Pinpoint the cell where the given text exists, returning its (X, Y) midpoint coordinate. 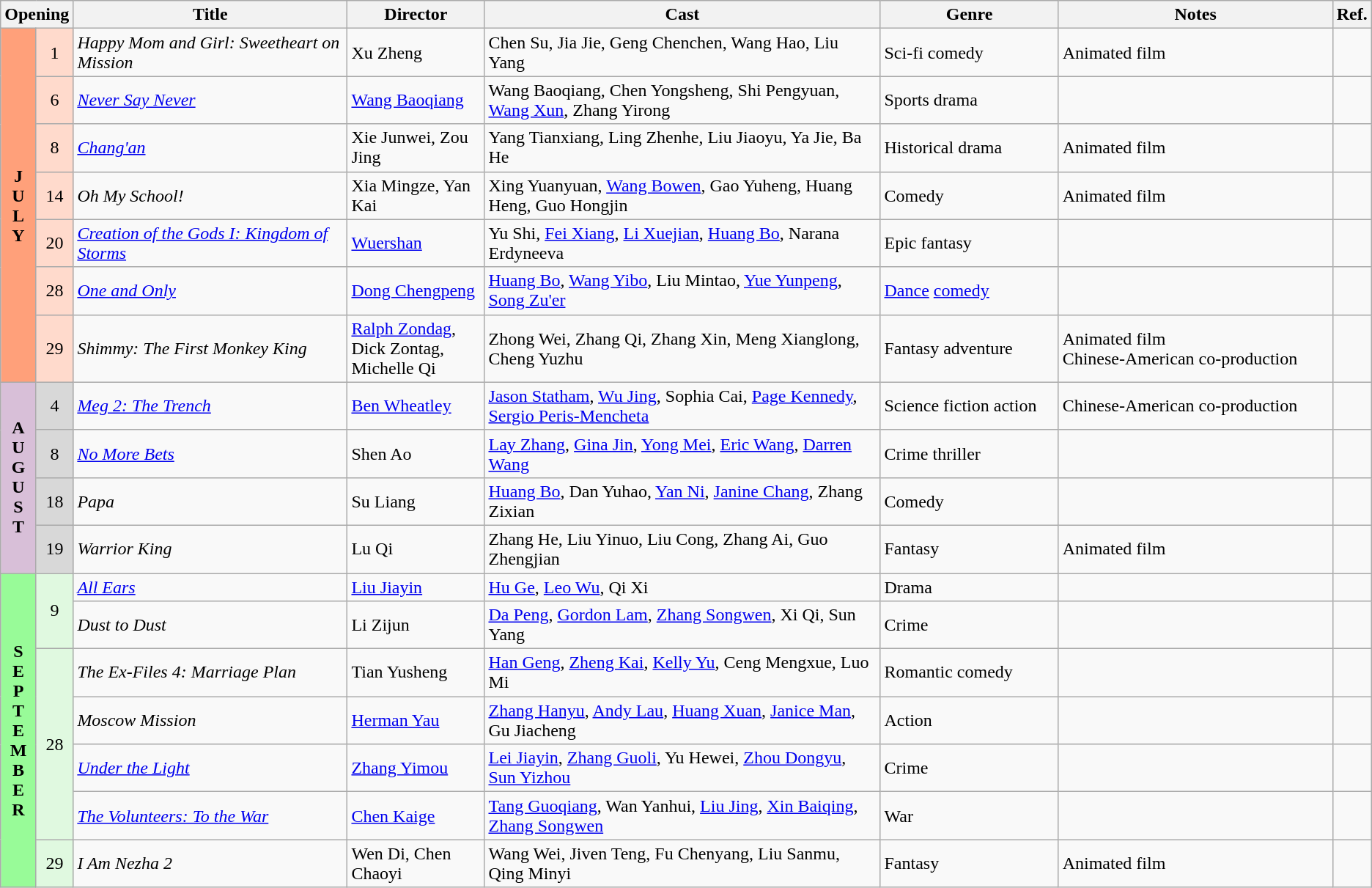
Historical drama (969, 148)
Happy Mom and Girl: Sweetheart on Mission (210, 53)
Epic fantasy (969, 243)
Yang Tianxiang, Ling Zhenhe, Liu Jiaoyu, Ya Jie, Ba He (682, 148)
Cast (682, 15)
Xia Mingze, Yan Kai (416, 195)
Xie Junwei, Zou Jing (416, 148)
AUGUST (19, 477)
One and Only (210, 290)
18 (54, 502)
6 (54, 100)
Huang Bo, Dan Yuhao, Yan Ni, Janine Chang, Zhang Zixian (682, 502)
Action (969, 720)
Zhang Hanyu, Andy Lau, Huang Xuan, Janice Man, Gu Jiacheng (682, 720)
Romantic comedy (969, 673)
Dust to Dust (210, 625)
Li Zijun (416, 625)
JULY (19, 205)
Creation of the Gods I: Kingdom of Storms (210, 243)
Tian Yusheng (416, 673)
Under the Light (210, 768)
Science fiction action (969, 406)
Ref. (1351, 15)
SEPTEMBER (19, 730)
Animated filmChinese-American co-production (1195, 348)
4 (54, 406)
Da Peng, Gordon Lam, Zhang Songwen, Xi Qi, Sun Yang (682, 625)
Wuershan (416, 243)
Huang Bo, Wang Yibo, Liu Mintao, Yue Yunpeng, Song Zu'er (682, 290)
Liu Jiayin (416, 587)
Crime thriller (969, 453)
Yu Shi, Fei Xiang, Li Xuejian, Huang Bo, Narana Erdyneeva (682, 243)
Ben Wheatley (416, 406)
Zhang Yimou (416, 768)
Han Geng, Zheng Kai, Kelly Yu, Ceng Mengxue, Luo Mi (682, 673)
Warrior King (210, 548)
Tang Guoqiang, Wan Yanhui, Liu Jing, Xin Baiqing, Zhang Songwen (682, 815)
Title (210, 15)
Jason Statham, Wu Jing, Sophia Cai, Page Kennedy, Sergio Peris-Mencheta (682, 406)
9 (54, 612)
The Volunteers: To the War (210, 815)
I Am Nezha 2 (210, 864)
Wang Baoqiang (416, 100)
Zhang He, Liu Yinuo, Liu Cong, Zhang Ai, Guo Zhengjian (682, 548)
No More Bets (210, 453)
Moscow Mission (210, 720)
Chen Su, Jia Jie, Geng Chenchen, Wang Hao, Liu Yang (682, 53)
Sci-fi comedy (969, 53)
Fantasy adventure (969, 348)
Wang Baoqiang, Chen Yongsheng, Shi Pengyuan, Wang Xun, Zhang Yirong (682, 100)
Ralph Zondag, Dick Zontag, Michelle Qi (416, 348)
Herman Yau (416, 720)
Papa (210, 502)
Lei Jiayin, Zhang Guoli, Yu Hewei, Zhou Dongyu, Sun Yizhou (682, 768)
Su Liang (416, 502)
Oh My School! (210, 195)
Xing Yuanyuan, Wang Bowen, Gao Yuheng, Huang Heng, Guo Hongjin (682, 195)
Drama (969, 587)
Never Say Never (210, 100)
Chen Kaige (416, 815)
19 (54, 548)
Xu Zheng (416, 53)
Wang Wei, Jiven Teng, Fu Chenyang, Liu Sanmu, Qing Minyi (682, 864)
War (969, 815)
Lay Zhang, Gina Jin, Yong Mei, Eric Wang, Darren Wang (682, 453)
Hu Ge, Leo Wu, Qi Xi (682, 587)
Notes (1195, 15)
All Ears (210, 587)
Opening (37, 15)
Shen Ao (416, 453)
14 (54, 195)
20 (54, 243)
Director (416, 15)
Chang'an (210, 148)
Wen Di, Chen Chaoyi (416, 864)
1 (54, 53)
Meg 2: The Trench (210, 406)
Genre (969, 15)
Sports drama (969, 100)
Shimmy: The First Monkey King (210, 348)
Dance comedy (969, 290)
Chinese-American co-production (1195, 406)
The Ex-Files 4: Marriage Plan (210, 673)
Dong Chengpeng (416, 290)
Zhong Wei, Zhang Qi, Zhang Xin, Meng Xianglong, Cheng Yuzhu (682, 348)
Lu Qi (416, 548)
